For the text-containing cell, return its midpoint in [x, y] coordinate format. 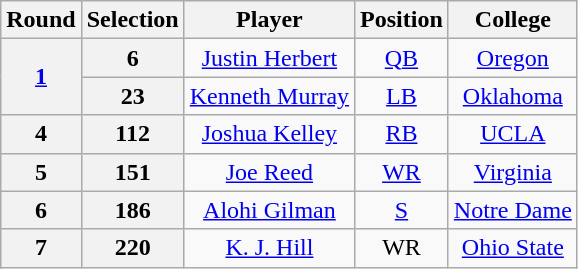
1 [41, 77]
Position [402, 20]
S [402, 210]
23 [132, 96]
K. J. Hill [269, 248]
Oklahoma [512, 96]
Joshua Kelley [269, 134]
Oregon [512, 58]
LB [402, 96]
7 [41, 248]
220 [132, 248]
Selection [132, 20]
4 [41, 134]
Notre Dame [512, 210]
Justin Herbert [269, 58]
186 [132, 210]
Alohi Gilman [269, 210]
5 [41, 172]
Virginia [512, 172]
Joe Reed [269, 172]
RB [402, 134]
UCLA [512, 134]
Round [41, 20]
College [512, 20]
QB [402, 58]
Ohio State [512, 248]
Kenneth Murray [269, 96]
Player [269, 20]
112 [132, 134]
151 [132, 172]
